Extract the (X, Y) coordinate from the center of the cell holding the provided text.  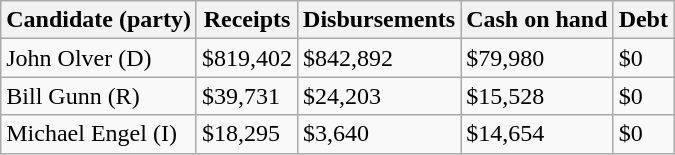
$24,203 (380, 96)
John Olver (D) (99, 58)
Receipts (246, 20)
$3,640 (380, 134)
Michael Engel (I) (99, 134)
$15,528 (537, 96)
$819,402 (246, 58)
Cash on hand (537, 20)
$842,892 (380, 58)
Bill Gunn (R) (99, 96)
Disbursements (380, 20)
Debt (643, 20)
$18,295 (246, 134)
$39,731 (246, 96)
$79,980 (537, 58)
$14,654 (537, 134)
Candidate (party) (99, 20)
